Return the [x, y] coordinate for the center point of the cell that contains the specified text.  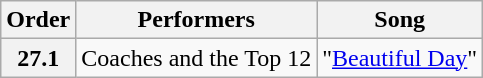
Song [400, 20]
Order [38, 20]
"Beautiful Day" [400, 58]
Coaches and the Top 12 [196, 58]
27.1 [38, 58]
Performers [196, 20]
